From the cell containing the given text, extract its center point as (X, Y) coordinate. 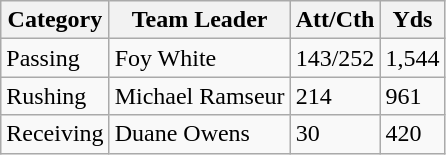
Team Leader (200, 20)
Yds (412, 20)
Passing (55, 58)
Michael Ramseur (200, 96)
Att/Cth (335, 20)
Category (55, 20)
Rushing (55, 96)
Duane Owens (200, 134)
Receiving (55, 134)
30 (335, 134)
961 (412, 96)
420 (412, 134)
Foy White (200, 58)
143/252 (335, 58)
214 (335, 96)
1,544 (412, 58)
